From the cell containing the given text, extract its center point as [X, Y] coordinate. 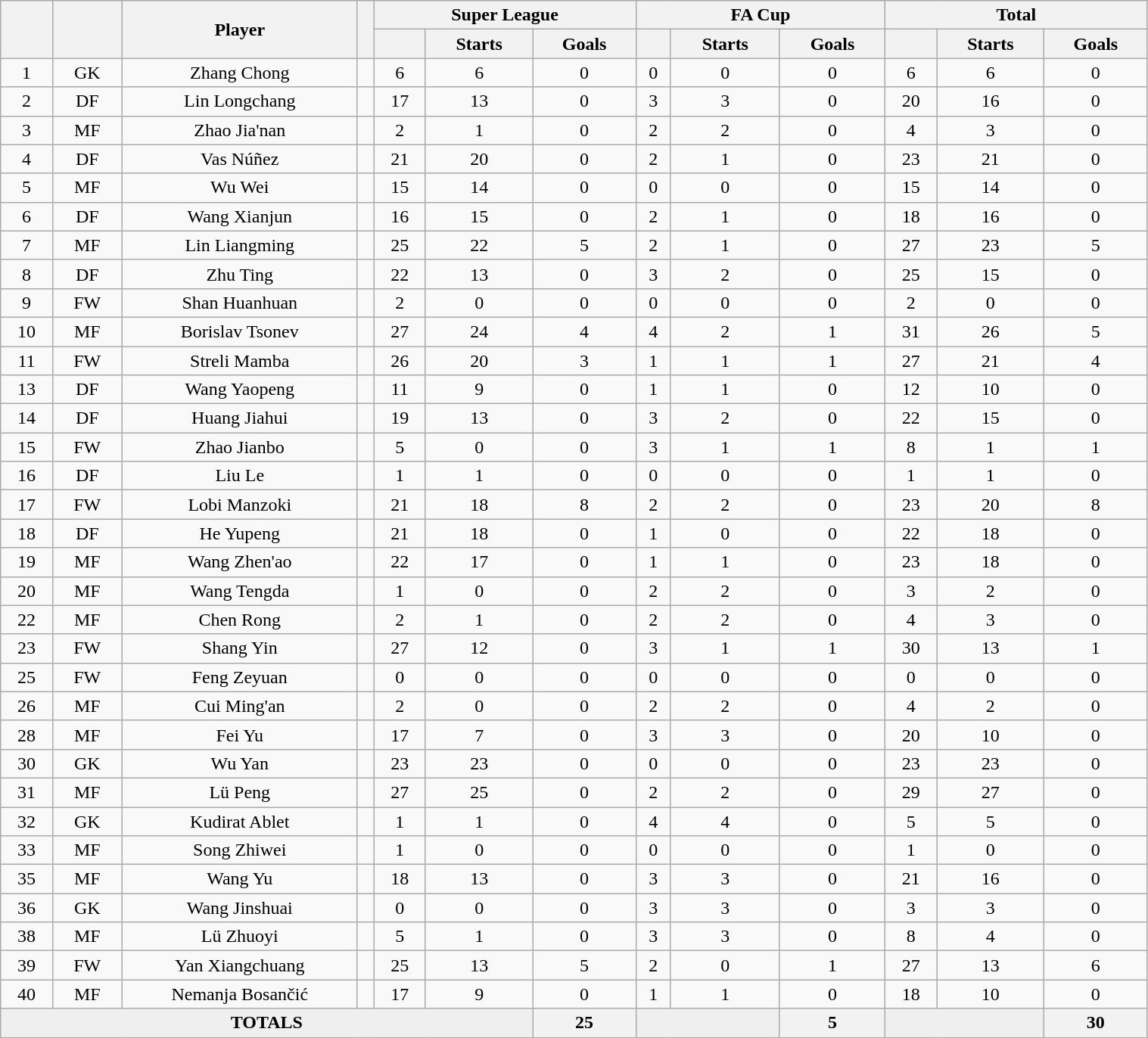
Kudirat Ablet [239, 821]
38 [27, 937]
Player [239, 30]
Lü Zhuoyi [239, 937]
Wu Yan [239, 763]
He Yupeng [239, 533]
Shang Yin [239, 648]
Lin Longchang [239, 101]
40 [27, 994]
TOTALS [266, 1023]
Huang Jiahui [239, 418]
32 [27, 821]
36 [27, 908]
Super League [505, 15]
Zhu Ting [239, 274]
Feng Zeyuan [239, 677]
Vas Núñez [239, 159]
Zhang Chong [239, 73]
28 [27, 735]
Wang Tengda [239, 591]
Streli Mamba [239, 361]
33 [27, 850]
Chen Rong [239, 620]
Lü Peng [239, 792]
Song Zhiwei [239, 850]
Wang Yaopeng [239, 390]
39 [27, 965]
Wu Wei [239, 188]
Borislav Tsonev [239, 331]
35 [27, 879]
Yan Xiangchuang [239, 965]
Zhao Jianbo [239, 447]
29 [911, 792]
Cui Ming'an [239, 706]
Wang Xianjun [239, 216]
Wang Jinshuai [239, 908]
Wang Yu [239, 879]
FA Cup [760, 15]
Nemanja Bosančić [239, 994]
Lin Liangming [239, 245]
Lobi Manzoki [239, 505]
Liu Le [239, 476]
Shan Huanhuan [239, 303]
Fei Yu [239, 735]
Wang Zhen'ao [239, 562]
Zhao Jia'nan [239, 130]
24 [478, 331]
Total [1016, 15]
